Detect which cell encompasses the target text, then output its [x, y] center coordinate. 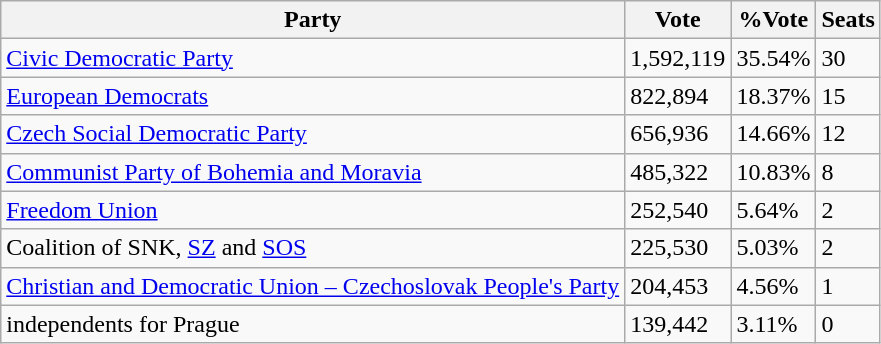
3.11% [774, 324]
Czech Social Democratic Party [313, 134]
14.66% [774, 134]
252,540 [678, 210]
4.56% [774, 286]
%Vote [774, 20]
18.37% [774, 96]
Civic Democratic Party [313, 58]
225,530 [678, 248]
Communist Party of Bohemia and Moravia [313, 172]
5.03% [774, 248]
5.64% [774, 210]
1,592,119 [678, 58]
European Democrats [313, 96]
822,894 [678, 96]
10.83% [774, 172]
15 [848, 96]
35.54% [774, 58]
Freedom Union [313, 210]
Christian and Democratic Union – Czechoslovak People's Party [313, 286]
656,936 [678, 134]
8 [848, 172]
12 [848, 134]
139,442 [678, 324]
Seats [848, 20]
485,322 [678, 172]
Coalition of SNK, SZ and SOS [313, 248]
Vote [678, 20]
independents for Prague [313, 324]
204,453 [678, 286]
0 [848, 324]
Party [313, 20]
1 [848, 286]
30 [848, 58]
